Determine the (x, y) coordinate at the center of the cell enclosing the given text.  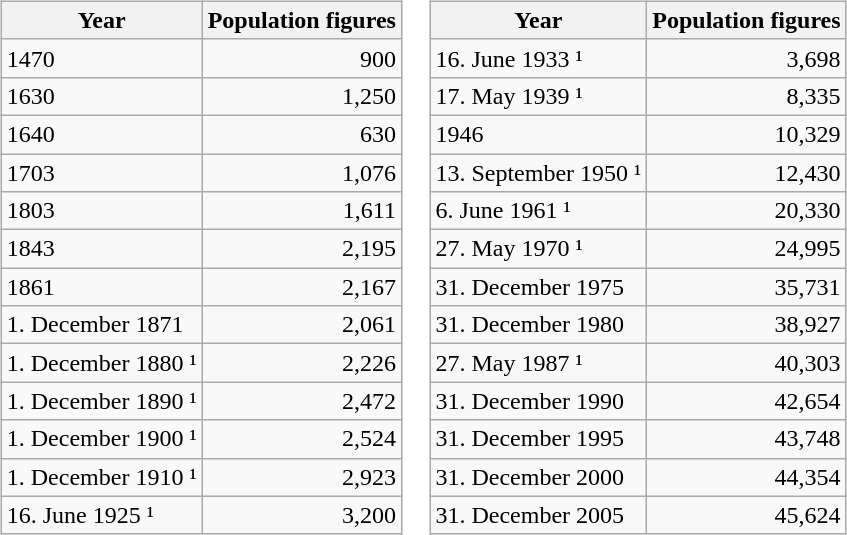
900 (302, 58)
2,061 (302, 325)
44,354 (746, 477)
2,923 (302, 477)
1. December 1900 ¹ (102, 439)
1,250 (302, 96)
1. December 1880 ¹ (102, 363)
42,654 (746, 401)
2,167 (302, 287)
2,195 (302, 249)
6. June 1961 ¹ (538, 211)
1630 (102, 96)
1803 (102, 211)
1,076 (302, 173)
1. December 1910 ¹ (102, 477)
1640 (102, 134)
45,624 (746, 515)
31. December 1975 (538, 287)
13. September 1950 ¹ (538, 173)
31. December 2005 (538, 515)
31. December 1980 (538, 325)
3,200 (302, 515)
20,330 (746, 211)
1. December 1871 (102, 325)
2,524 (302, 439)
43,748 (746, 439)
1,611 (302, 211)
1470 (102, 58)
27. May 1970 ¹ (538, 249)
17. May 1939 ¹ (538, 96)
35,731 (746, 287)
3,698 (746, 58)
1843 (102, 249)
31. December 1990 (538, 401)
38,927 (746, 325)
630 (302, 134)
31. December 2000 (538, 477)
40,303 (746, 363)
2,226 (302, 363)
27. May 1987 ¹ (538, 363)
12,430 (746, 173)
1703 (102, 173)
24,995 (746, 249)
8,335 (746, 96)
1946 (538, 134)
10,329 (746, 134)
2,472 (302, 401)
1861 (102, 287)
16. June 1933 ¹ (538, 58)
31. December 1995 (538, 439)
1. December 1890 ¹ (102, 401)
16. June 1925 ¹ (102, 515)
